Find where the given text appears and provide that cell's center as (X, Y) coordinate. 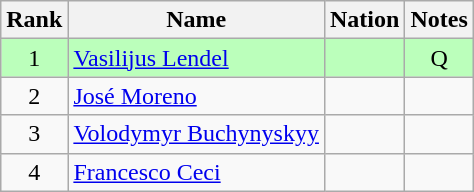
2 (34, 96)
Notes (439, 20)
Rank (34, 20)
4 (34, 172)
José Moreno (196, 96)
Volodymyr Buchynyskyy (196, 134)
Nation (364, 20)
Q (439, 58)
Francesco Ceci (196, 172)
1 (34, 58)
3 (34, 134)
Name (196, 20)
Vasilijus Lendel (196, 58)
